Provide the (X, Y) coordinate of the cell's center where the given text is located.  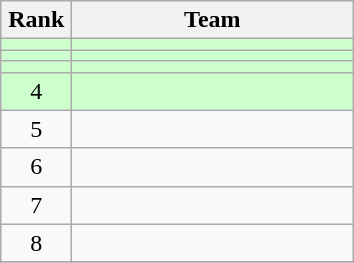
Team (212, 20)
4 (36, 91)
6 (36, 167)
7 (36, 205)
Rank (36, 20)
8 (36, 243)
5 (36, 129)
